Locate the cell with the specified text and output its [X, Y] center coordinate. 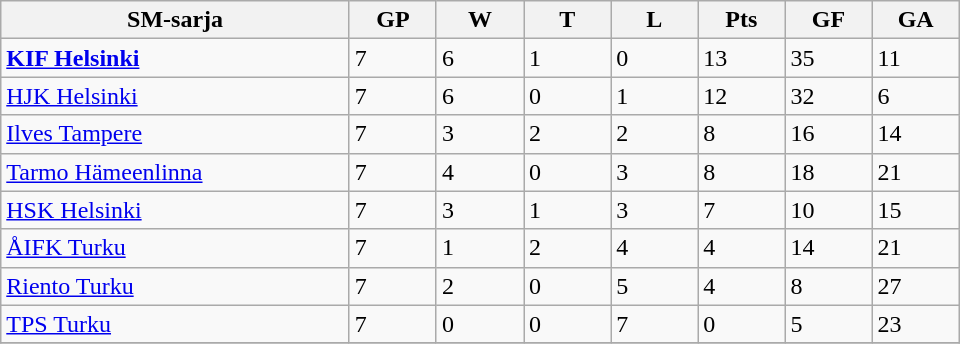
ÅIFK Turku [176, 248]
11 [916, 58]
18 [828, 172]
HJK Helsinki [176, 96]
KIF Helsinki [176, 58]
Ilves Tampere [176, 134]
27 [916, 286]
32 [828, 96]
GP [392, 20]
23 [916, 324]
35 [828, 58]
Riento Turku [176, 286]
GA [916, 20]
HSK Helsinki [176, 210]
13 [742, 58]
15 [916, 210]
12 [742, 96]
Pts [742, 20]
SM-sarja [176, 20]
L [654, 20]
10 [828, 210]
Tarmo Hämeenlinna [176, 172]
GF [828, 20]
TPS Turku [176, 324]
16 [828, 134]
T [568, 20]
W [480, 20]
